Determine the [X, Y] coordinate at the center of the cell enclosing the given text.  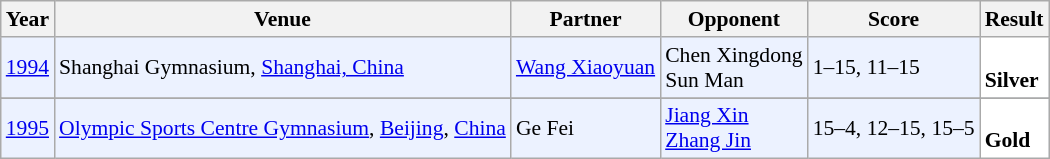
Venue [282, 19]
15–4, 12–15, 15–5 [894, 128]
1994 [28, 68]
Chen Xingdong Sun Man [734, 68]
Shanghai Gymnasium, Shanghai, China [282, 68]
1995 [28, 128]
Opponent [734, 19]
Gold [1014, 128]
Ge Fei [586, 128]
Olympic Sports Centre Gymnasium, Beijing, China [282, 128]
Score [894, 19]
Jiang Xin Zhang Jin [734, 128]
Wang Xiaoyuan [586, 68]
Partner [586, 19]
Year [28, 19]
1–15, 11–15 [894, 68]
Result [1014, 19]
Silver [1014, 68]
